Provide the [X, Y] coordinate of the cell's center where the given text is located.  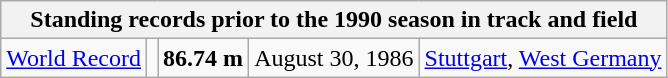
Stuttgart, West Germany [543, 58]
Standing records prior to the 1990 season in track and field [334, 20]
August 30, 1986 [334, 58]
World Record [74, 58]
86.74 m [204, 58]
